Scan for the cell matching the given text and deliver its [X, Y] coordinate at center. 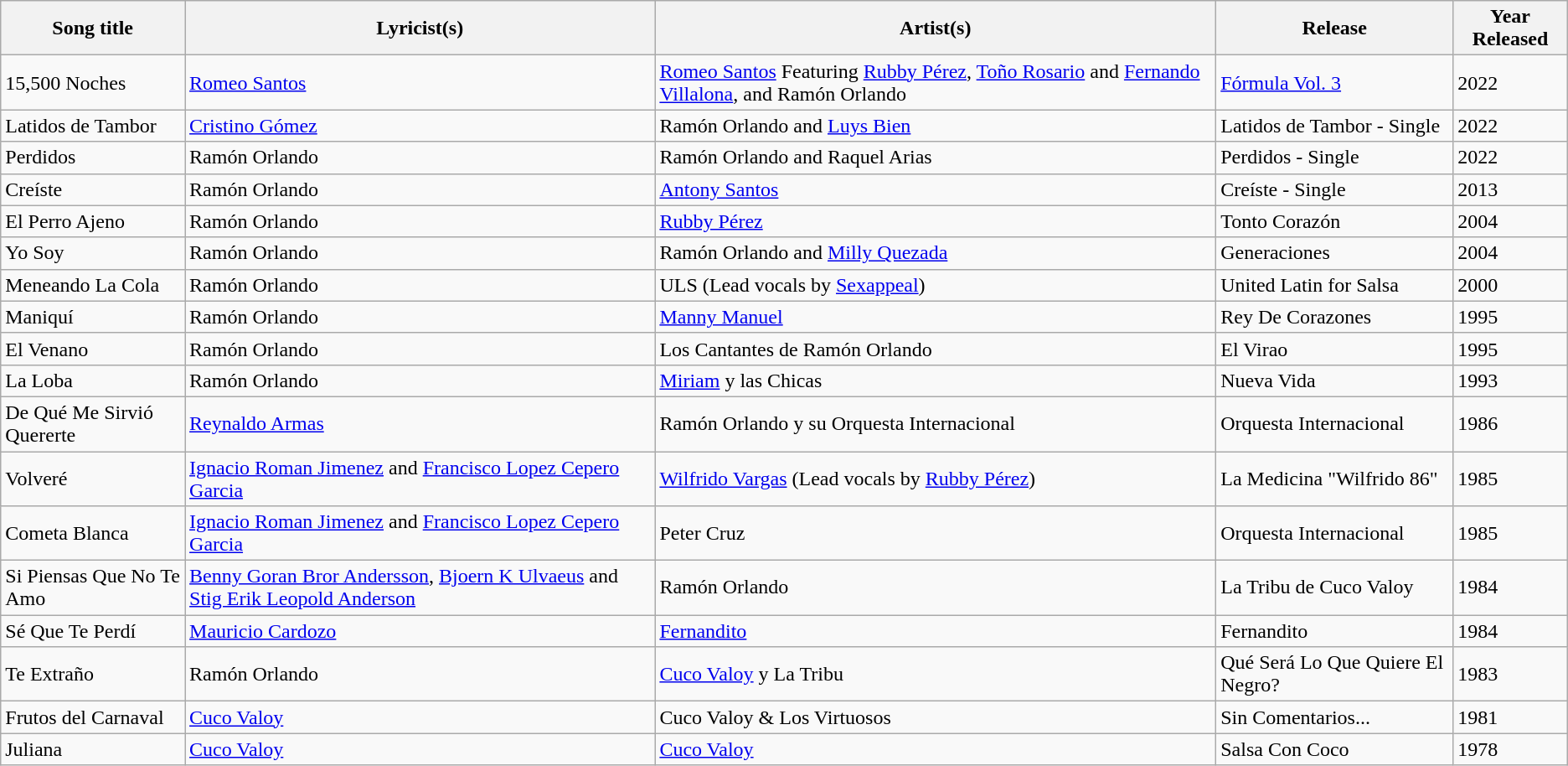
Benny Goran Bror Andersson, Bjoern K Ulvaeus and Stig Erik Leopold Anderson [420, 588]
Perdidos [93, 158]
Miriam y las Chicas [936, 380]
Artist(s) [936, 28]
Song title [93, 28]
Cuco Valoy y La Tribu [936, 674]
La Medicina "Wilfrido 86" [1335, 478]
Year Released [1511, 28]
2000 [1511, 285]
Latidos de Tambor [93, 126]
1981 [1511, 717]
La Tribu de Cuco Valoy [1335, 588]
Rubby Pérez [936, 221]
Manny Manuel [936, 317]
Wilfrido Vargas (Lead vocals by Rubby Pérez) [936, 478]
Cuco Valoy & Los Virtuosos [936, 717]
Romeo Santos [420, 82]
Rey De Corazones [1335, 317]
Perdidos - Single [1335, 158]
Antony Santos [936, 189]
Salsa Con Coco [1335, 749]
Ramón Orlando and Luys Bien [936, 126]
Mauricio Cardozo [420, 631]
Sé Que Te Perdí [93, 631]
Te Extraño [93, 674]
1978 [1511, 749]
De Qué Me Sirvió Quererte [93, 424]
Qué Será Lo Que Quiere El Negro? [1335, 674]
Meneando La Cola [93, 285]
Creíste - Single [1335, 189]
Tonto Corazón [1335, 221]
Volveré [93, 478]
Lyricist(s) [420, 28]
Nueva Vida [1335, 380]
Frutos del Carnaval [93, 717]
1983 [1511, 674]
El Virao [1335, 349]
15,500 Noches [93, 82]
Ramón Orlando y su Orquesta Internacional [936, 424]
Reynaldo Armas [420, 424]
La Loba [93, 380]
ULS (Lead vocals by Sexappeal) [936, 285]
Los Cantantes de Ramón Orlando [936, 349]
El Perro Ajeno [93, 221]
Latidos de Tambor - Single [1335, 126]
Sin Comentarios... [1335, 717]
Cristino Gómez [420, 126]
Ramón Orlando and Milly Quezada [936, 253]
El Venano [93, 349]
Yo Soy [93, 253]
Ramón Orlando and Raquel Arias [936, 158]
Romeo Santos Featuring Rubby Pérez, Toño Rosario and Fernando Villalona, and Ramón Orlando [936, 82]
1986 [1511, 424]
Generaciones [1335, 253]
Creíste [93, 189]
United Latin for Salsa [1335, 285]
Si Piensas Que No Te Amo [93, 588]
Maniquí [93, 317]
1993 [1511, 380]
Cometa Blanca [93, 533]
Release [1335, 28]
Peter Cruz [936, 533]
Juliana [93, 749]
Fórmula Vol. 3 [1335, 82]
2013 [1511, 189]
